Output the [x, y] coordinate of the center of the cell containing the given text.  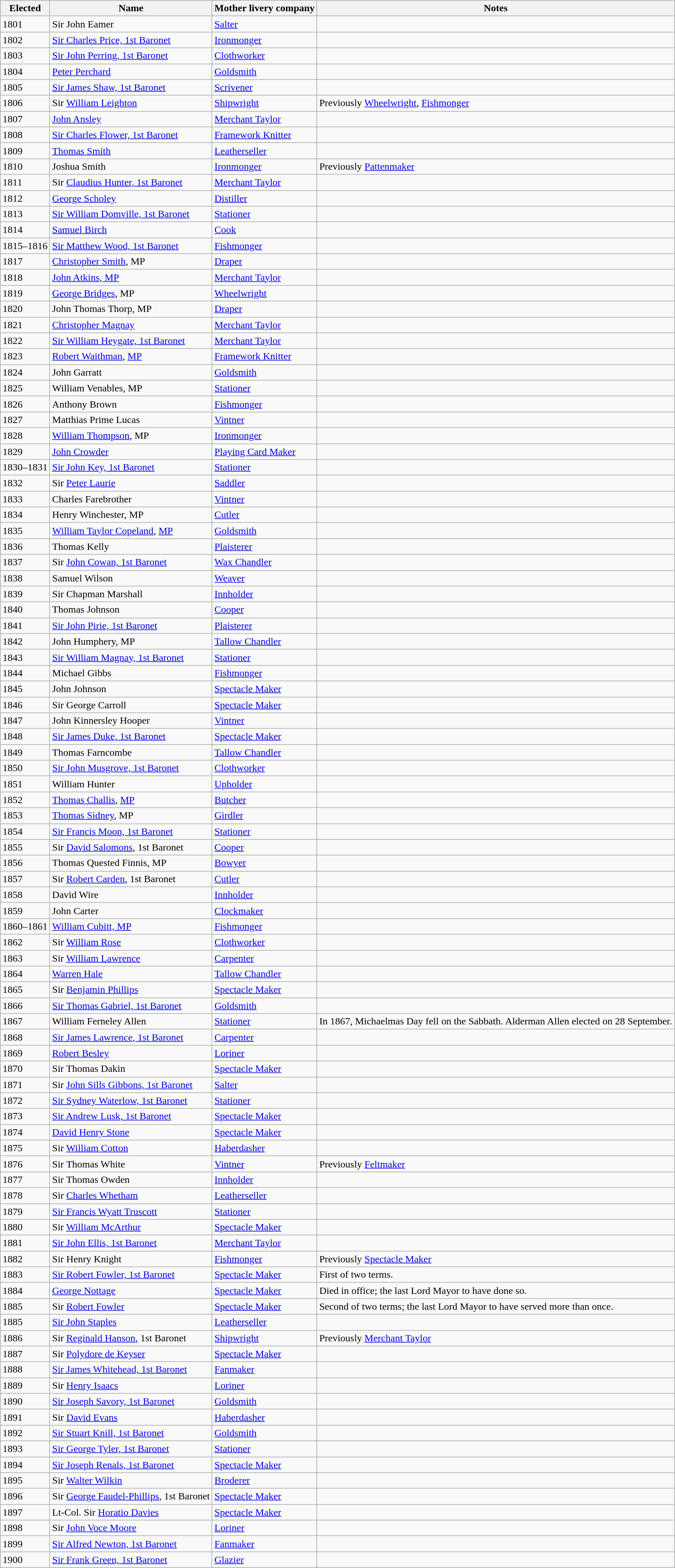
John Thomas Thorp, MP [131, 309]
1822 [25, 341]
Sir Charles Price, 1st Baronet [131, 40]
Broderer [265, 1481]
Sir John Staples [131, 1322]
First of two terms. [496, 1275]
Sir William McArthur [131, 1227]
1868 [25, 1037]
William Cubitt, MP [131, 926]
1895 [25, 1481]
John Garratt [131, 372]
1803 [25, 56]
John Atkins, MP [131, 277]
Sir Alfred Newton, 1st Baronet [131, 1544]
1812 [25, 198]
Sir Joseph Savory, 1st Baronet [131, 1401]
1849 [25, 752]
Name [131, 8]
Sir Thomas Owden [131, 1180]
Sir John Perring, 1st Baronet [131, 56]
Lt-Col. Sir Horatio Davies [131, 1512]
1865 [25, 990]
1875 [25, 1148]
1805 [25, 87]
1896 [25, 1496]
Sir Peter Laurie [131, 483]
Sir Robert Fowler [131, 1306]
Samuel Wilson [131, 578]
1824 [25, 372]
Notes [496, 8]
1825 [25, 388]
Clockmaker [265, 910]
Thomas Challis, MP [131, 800]
1880 [25, 1227]
1889 [25, 1385]
Sir John Cowan, 1st Baronet [131, 562]
1857 [25, 879]
1823 [25, 356]
Charles Farebrother [131, 499]
Sir Sydney Waterlow, 1st Baronet [131, 1101]
Sir James Shaw, 1st Baronet [131, 87]
1873 [25, 1116]
Sir Robert Fowler, 1st Baronet [131, 1275]
Mother livery company [265, 8]
Sir Reginald Hanson, 1st Baronet [131, 1338]
Robert Waithman, MP [131, 356]
Sir Francis Moon, 1st Baronet [131, 831]
Sir Thomas Gabriel, 1st Baronet [131, 1006]
Sir John Musgrove, 1st Baronet [131, 768]
Sir Charles Flower, 1st Baronet [131, 135]
Robert Besley [131, 1053]
Wax Chandler [265, 562]
Sir William Lawrence [131, 958]
Distiller [265, 198]
1859 [25, 910]
Christopher Smith, MP [131, 262]
Sir Thomas Dakin [131, 1069]
1802 [25, 40]
1866 [25, 1006]
Sir William Domville, 1st Baronet [131, 214]
Sir Francis Wyatt Truscott [131, 1212]
1864 [25, 974]
1804 [25, 72]
Sir Henry Knight [131, 1259]
William Thompson, MP [131, 435]
1813 [25, 214]
John Ansley [131, 119]
Thomas Quested Finnis, MP [131, 863]
Sir Frank Green, 1st Baronet [131, 1560]
Previously Spectacle Maker [496, 1259]
Sir George Tyler, 1st Baronet [131, 1449]
1846 [25, 705]
Sir George Carroll [131, 705]
William Ferneley Allen [131, 1021]
Upholder [265, 784]
1830–1831 [25, 467]
1862 [25, 942]
Sir James Lawrence, 1st Baronet [131, 1037]
1852 [25, 800]
1888 [25, 1370]
1893 [25, 1449]
1806 [25, 103]
Scrivener [265, 87]
1867 [25, 1021]
1832 [25, 483]
Cook [265, 230]
Weaver [265, 578]
1851 [25, 784]
Sir William Cotton [131, 1148]
Sir George Faudel-Phillips, 1st Baronet [131, 1496]
1858 [25, 895]
George Nottage [131, 1291]
Saddler [265, 483]
1819 [25, 293]
1898 [25, 1528]
Bowyer [265, 863]
1828 [25, 435]
John Humphery, MP [131, 641]
1871 [25, 1085]
Sir John Eamer [131, 24]
1811 [25, 182]
1894 [25, 1464]
Peter Perchard [131, 72]
In 1867, Michaelmas Day fell on the Sabbath. Alderman Allen elected on 28 September. [496, 1021]
Sir Andrew Lusk, 1st Baronet [131, 1116]
Sir Matthew Wood, 1st Baronet [131, 246]
Warren Hale [131, 974]
Died in office; the last Lord Mayor to have done so. [496, 1291]
1892 [25, 1433]
Playing Card Maker [265, 451]
1840 [25, 610]
David Henry Stone [131, 1132]
Michael Gibbs [131, 673]
1835 [25, 531]
Sir John Ellis, 1st Baronet [131, 1243]
Previously Pattenmaker [496, 166]
Second of two terms; the last Lord Mayor to have served more than once. [496, 1306]
Sir James Duke, 1st Baronet [131, 737]
1877 [25, 1180]
1881 [25, 1243]
1844 [25, 673]
1883 [25, 1275]
Sir David Evans [131, 1417]
Sir John Sills Gibbons, 1st Baronet [131, 1085]
Sir Charles Whetham [131, 1195]
Sir William Heygate, 1st Baronet [131, 341]
1833 [25, 499]
Wheelwright [265, 293]
1874 [25, 1132]
Thomas Johnson [131, 610]
1853 [25, 816]
Previously Wheelwright, Fishmonger [496, 103]
Thomas Smith [131, 151]
Sir William Rose [131, 942]
1842 [25, 641]
1815–1816 [25, 246]
Sir Robert Carden, 1st Baronet [131, 879]
Thomas Sidney, MP [131, 816]
Sir Joseph Renals, 1st Baronet [131, 1464]
Matthias Prime Lucas [131, 420]
Thomas Farncombe [131, 752]
Joshua Smith [131, 166]
1886 [25, 1338]
1900 [25, 1560]
1841 [25, 626]
1848 [25, 737]
1887 [25, 1354]
Sir Walter Wilkin [131, 1481]
1821 [25, 325]
1829 [25, 451]
1826 [25, 404]
Henry Winchester, MP [131, 515]
1843 [25, 657]
George Scholey [131, 198]
Anthony Brown [131, 404]
1854 [25, 831]
George Bridges, MP [131, 293]
1869 [25, 1053]
Elected [25, 8]
1837 [25, 562]
1878 [25, 1195]
William Venables, MP [131, 388]
1820 [25, 309]
Sir Polydore de Keyser [131, 1354]
1838 [25, 578]
1860–1861 [25, 926]
1810 [25, 166]
1882 [25, 1259]
Sir John Key, 1st Baronet [131, 467]
1834 [25, 515]
John Crowder [131, 451]
1890 [25, 1401]
1879 [25, 1212]
1855 [25, 847]
John Carter [131, 910]
Sir Claudius Hunter, 1st Baronet [131, 182]
Previously Feltmaker [496, 1164]
1817 [25, 262]
1899 [25, 1544]
1863 [25, 958]
Thomas Kelly [131, 547]
Sir John Pirie, 1st Baronet [131, 626]
Sir William Leighton [131, 103]
Girdler [265, 816]
Sir John Voce Moore [131, 1528]
Sir James Whitehead, 1st Baronet [131, 1370]
Sir William Magnay, 1st Baronet [131, 657]
1809 [25, 151]
William Hunter [131, 784]
Glazier [265, 1560]
Samuel Birch [131, 230]
1845 [25, 689]
1897 [25, 1512]
Sir Henry Isaacs [131, 1385]
1808 [25, 135]
1884 [25, 1291]
1847 [25, 721]
Sir David Salomons, 1st Baronet [131, 847]
1836 [25, 547]
1850 [25, 768]
1839 [25, 594]
1827 [25, 420]
Sir Chapman Marshall [131, 594]
Sir Thomas White [131, 1164]
John Kinnersley Hooper [131, 721]
1856 [25, 863]
Previously Merchant Taylor [496, 1338]
1818 [25, 277]
1870 [25, 1069]
1876 [25, 1164]
1814 [25, 230]
Butcher [265, 800]
1801 [25, 24]
1891 [25, 1417]
David Wire [131, 895]
Sir Benjamin Phillips [131, 990]
Christopher Magnay [131, 325]
1872 [25, 1101]
Sir Stuart Knill, 1st Baronet [131, 1433]
John Johnson [131, 689]
1807 [25, 119]
William Taylor Copeland, MP [131, 531]
